For the text-containing cell, return its midpoint in [x, y] coordinate format. 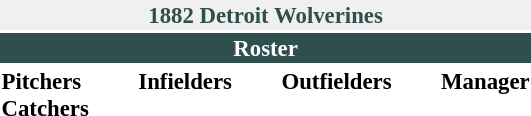
Roster [266, 48]
1882 Detroit Wolverines [266, 15]
